Return the (x, y) coordinate for the center point of the cell that contains the specified text.  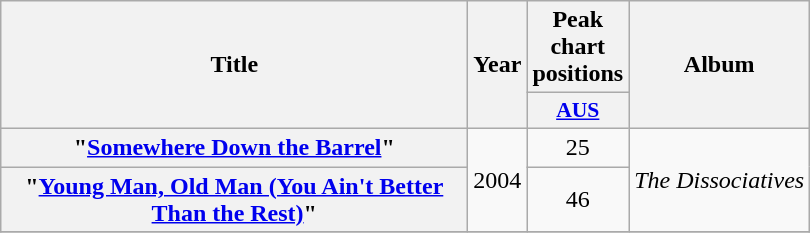
25 (578, 147)
Peak chart positions (578, 47)
"Somewhere Down the Barrel" (234, 147)
Year (498, 65)
"Young Man, Old Man (You Ain't Better Than the Rest)" (234, 198)
46 (578, 198)
Album (720, 65)
2004 (498, 180)
The Dissociatives (720, 180)
AUS (578, 111)
Title (234, 65)
